From the cell containing the given text, extract its center point as [X, Y] coordinate. 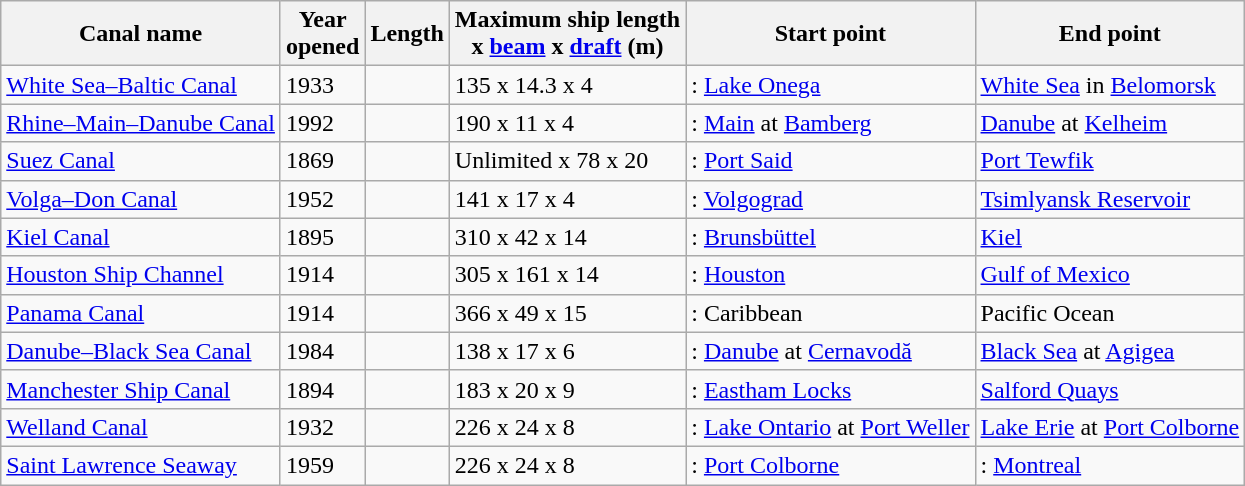
: Houston [830, 275]
Lake Erie at Port Colborne [1110, 427]
366 x 49 x 15 [567, 313]
305 x 161 x 14 [567, 275]
Salford Quays [1110, 389]
Length [407, 34]
: Lake Onega [830, 85]
1952 [322, 199]
Houston Ship Channel [141, 275]
White Sea in Belomorsk [1110, 85]
1894 [322, 389]
183 x 20 x 9 [567, 389]
Kiel Canal [141, 237]
Black Sea at Agigea [1110, 351]
: Main at Bamberg [830, 123]
190 x 11 x 4 [567, 123]
1932 [322, 427]
: Montreal [1110, 465]
: Eastham Locks [830, 389]
Kiel [1110, 237]
Maximum ship lengthx beam x draft (m) [567, 34]
138 x 17 x 6 [567, 351]
Danube at Kelheim [1110, 123]
1869 [322, 161]
Manchester Ship Canal [141, 389]
: Brunsbüttel [830, 237]
Volga–Don Canal [141, 199]
141 x 17 x 4 [567, 199]
Suez Canal [141, 161]
1992 [322, 123]
310 x 42 x 14 [567, 237]
Yearopened [322, 34]
Port Tewfik [1110, 161]
Gulf of Mexico [1110, 275]
Unlimited x 78 x 20 [567, 161]
Canal name [141, 34]
: Danube at Cernavodă [830, 351]
1959 [322, 465]
Start point [830, 34]
Pacific Ocean [1110, 313]
Danube–Black Sea Canal [141, 351]
135 x 14.3 x 4 [567, 85]
White Sea–Baltic Canal [141, 85]
Saint Lawrence Seaway [141, 465]
: Volgograd [830, 199]
End point [1110, 34]
: Caribbean [830, 313]
1895 [322, 237]
Tsimlyansk Reservoir [1110, 199]
: Port Said [830, 161]
Welland Canal [141, 427]
Rhine–Main–Danube Canal [141, 123]
Panama Canal [141, 313]
: Port Colborne [830, 465]
: Lake Ontario at Port Weller [830, 427]
1984 [322, 351]
1933 [322, 85]
